Extract the (X, Y) coordinate from the center of the cell holding the provided text.  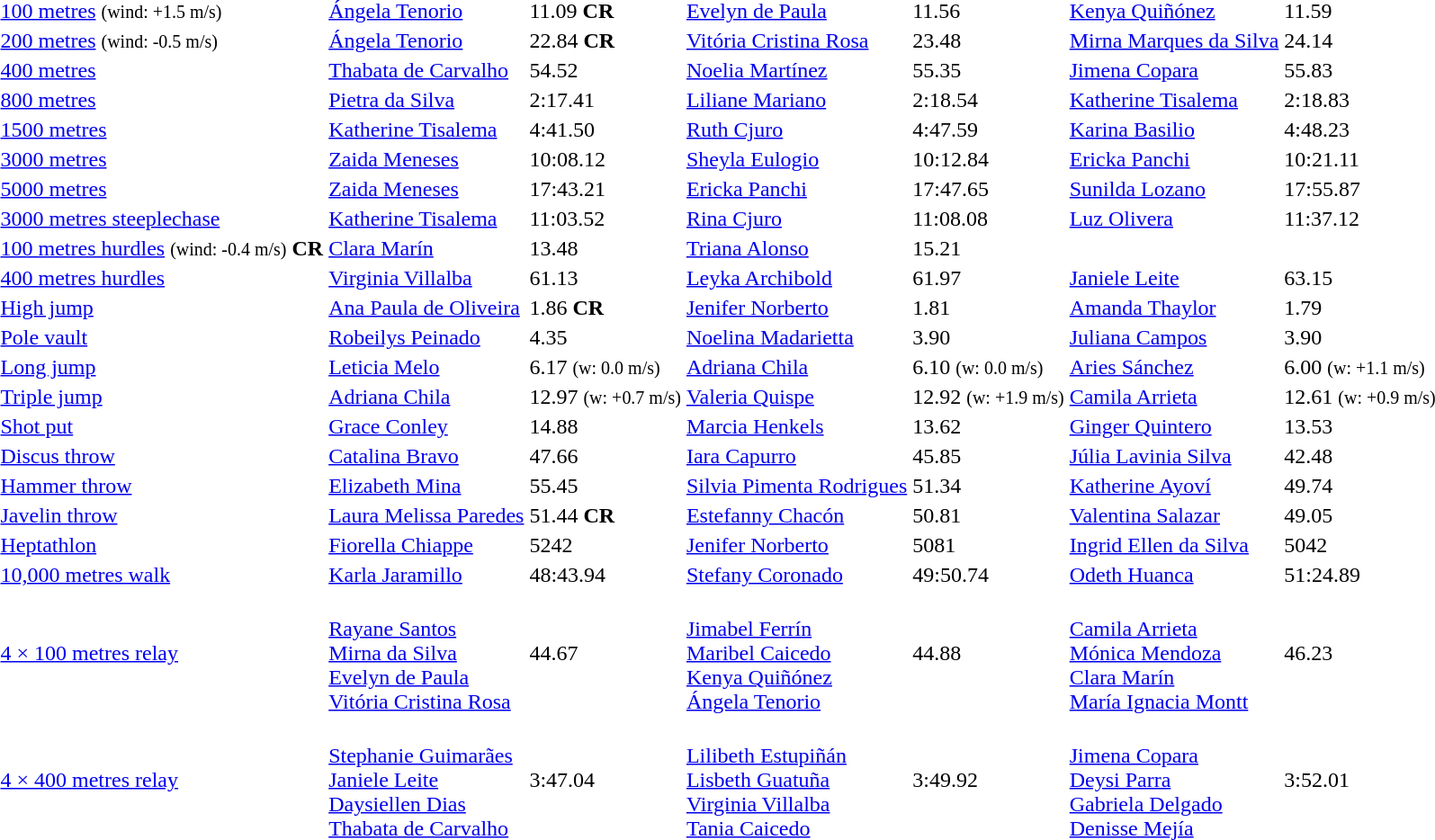
Valeria Quispe (796, 397)
Sheyla Eulogio (796, 159)
55.35 (988, 70)
45.85 (988, 456)
Katherine Ayoví (1174, 486)
61.97 (988, 278)
Júlia Lavinia Silva (1174, 456)
Camila Arrieta (1174, 397)
Iara Capurro (796, 456)
Noelina Madarietta (796, 337)
17:43.21 (605, 189)
49:50.74 (988, 575)
51.34 (988, 486)
44.88 (988, 653)
48:43.94 (605, 575)
Valentina Salazar (1174, 515)
Sunilda Lozano (1174, 189)
Triana Alonso (796, 248)
Vitória Cristina Rosa (796, 40)
Clara Marín (426, 248)
55.45 (605, 486)
5081 (988, 545)
1.86 CR (605, 308)
11:08.08 (988, 219)
44.67 (605, 653)
Grace Conley (426, 426)
12.92 (w: +1.9 m/s) (988, 397)
10:12.84 (988, 159)
Ruth Cjuro (796, 130)
Estefanny Chacón (796, 515)
Leyka Archibold (796, 278)
Janiele Leite (1174, 278)
4.35 (605, 337)
15.21 (988, 248)
Noelia Martínez (796, 70)
6.17 (w: 0.0 m/s) (605, 367)
Catalina Bravo (426, 456)
Luz Olivera (1174, 219)
6.10 (w: 0.0 m/s) (988, 367)
Ana Paula de Oliveira (426, 308)
61.13 (605, 278)
1.81 (988, 308)
2:18.54 (988, 100)
12.97 (w: +0.7 m/s) (605, 397)
Aries Sánchez (1174, 367)
Karina Basilio (1174, 130)
Ginger Quintero (1174, 426)
Pietra da Silva (426, 100)
Amanda Thaylor (1174, 308)
Odeth Huanca (1174, 575)
Rayane SantosMirna da SilvaEvelyn de PaulaVitória Cristina Rosa (426, 653)
11:03.52 (605, 219)
2:17.41 (605, 100)
Thabata de Carvalho (426, 70)
51.44 CR (605, 515)
Ingrid Ellen da Silva (1174, 545)
Silvia Pimenta Rodrigues (796, 486)
Stefany Coronado (796, 575)
Fiorella Chiappe (426, 545)
10:08.12 (605, 159)
17:47.65 (988, 189)
54.52 (605, 70)
47.66 (605, 456)
14.88 (605, 426)
Leticia Melo (426, 367)
Elizabeth Mina (426, 486)
50.81 (988, 515)
Camila ArrietaMónica MendozaClara MarínMaría Ignacia Montt (1174, 653)
4:41.50 (605, 130)
23.48 (988, 40)
Laura Melissa Paredes (426, 515)
4:47.59 (988, 130)
Karla Jaramillo (426, 575)
Rina Cjuro (796, 219)
Jimabel FerrínMaribel CaicedoKenya QuiñónezÁngela Tenorio (796, 653)
Mirna Marques da Silva (1174, 40)
Liliane Mariano (796, 100)
5242 (605, 545)
Marcia Henkels (796, 426)
3.90 (988, 337)
13.48 (605, 248)
Robeilys Peinado (426, 337)
Juliana Campos (1174, 337)
Jimena Copara (1174, 70)
13.62 (988, 426)
22.84 CR (605, 40)
Virginia Villalba (426, 278)
Ángela Tenorio (426, 40)
